For the text-containing cell, return its midpoint in [x, y] coordinate format. 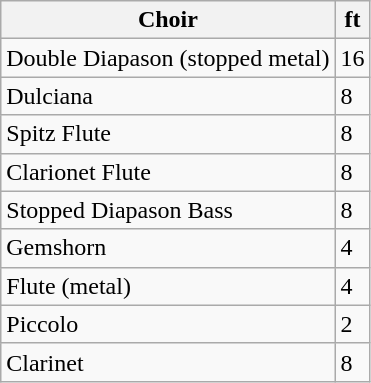
16 [352, 58]
Gemshorn [168, 248]
ft [352, 20]
Clarionet Flute [168, 172]
Spitz Flute [168, 134]
Choir [168, 20]
Dulciana [168, 96]
Clarinet [168, 362]
Flute (metal) [168, 286]
Piccolo [168, 324]
Double Diapason (stopped metal) [168, 58]
Stopped Diapason Bass [168, 210]
2 [352, 324]
